Find where the given text appears and provide that cell's center as [X, Y] coordinate. 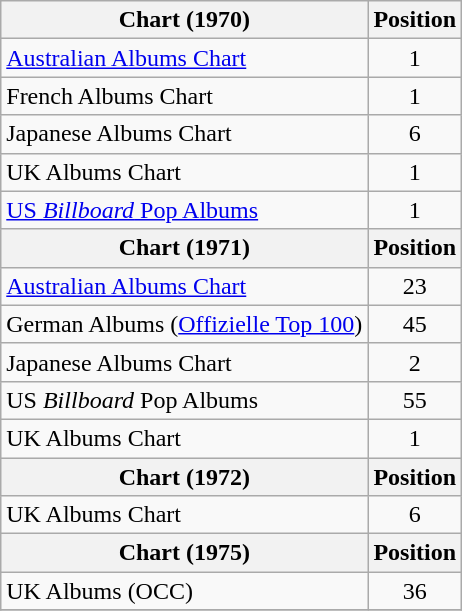
55 [415, 400]
Chart (1970) [184, 20]
2 [415, 362]
Chart (1975) [184, 553]
French Albums Chart [184, 96]
36 [415, 591]
45 [415, 324]
Chart (1971) [184, 248]
UK Albums (OCC) [184, 591]
German Albums (Offizielle Top 100) [184, 324]
23 [415, 286]
Chart (1972) [184, 477]
